For the text-containing cell, return its midpoint in [X, Y] coordinate format. 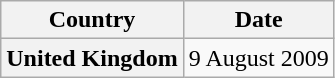
United Kingdom [92, 58]
Country [92, 20]
Date [258, 20]
9 August 2009 [258, 58]
